Identify which cell holds the provided text, then report its [x, y] central coordinate. 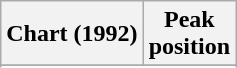
Peakposition [189, 34]
Chart (1992) [72, 34]
